Search for the cell housing the specified text and yield its [X, Y] center coordinate. 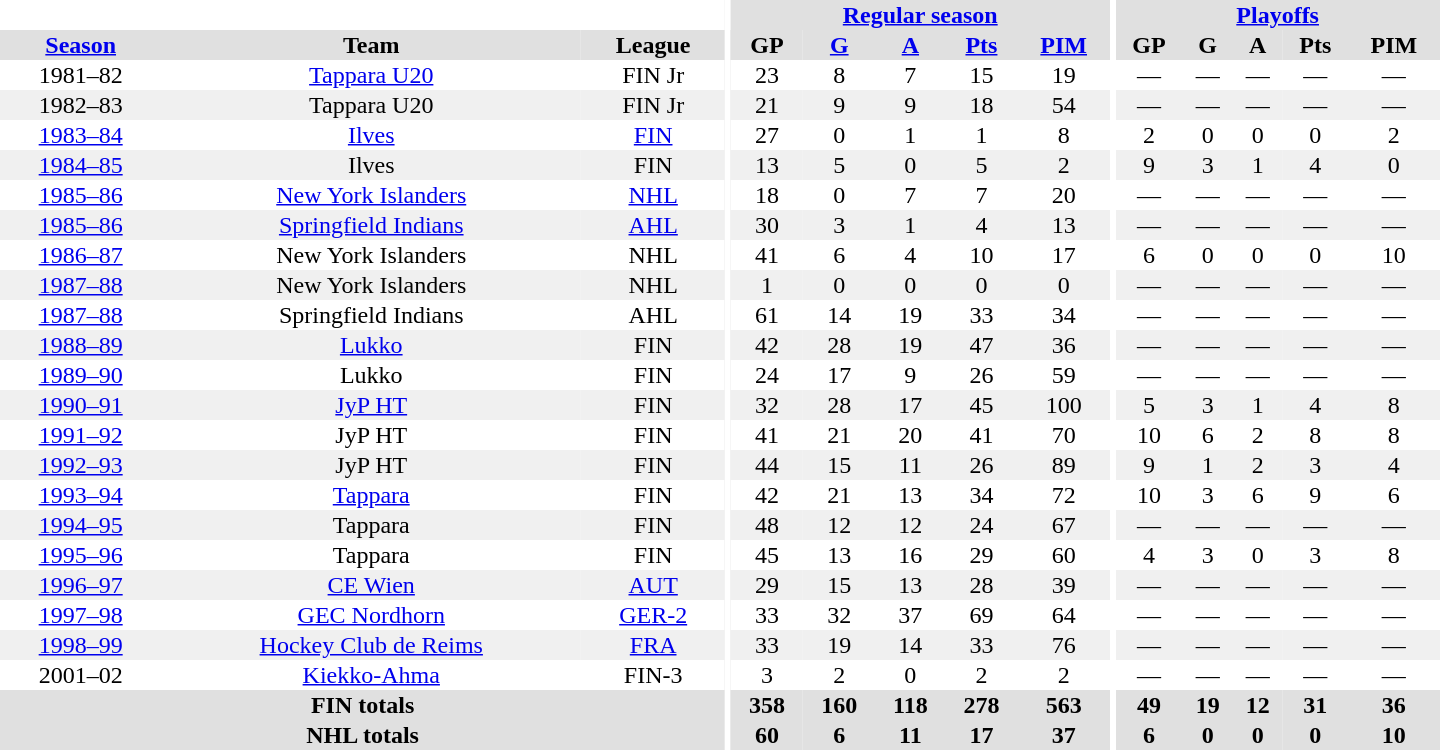
358 [767, 705]
FIN totals [362, 705]
49 [1148, 705]
118 [910, 705]
44 [767, 465]
61 [767, 315]
Regular season [920, 15]
69 [981, 615]
563 [1064, 705]
1997–98 [80, 615]
31 [1316, 705]
1989–90 [80, 375]
AUT [653, 585]
54 [1064, 105]
2001–02 [80, 675]
1986–87 [80, 255]
27 [767, 135]
Playoffs [1278, 15]
Season [80, 45]
72 [1064, 495]
1988–89 [80, 345]
FIN-3 [653, 675]
League [653, 45]
Team [371, 45]
89 [1064, 465]
39 [1064, 585]
1998–99 [80, 645]
Hockey Club de Reims [371, 645]
76 [1064, 645]
CE Wien [371, 585]
160 [839, 705]
Kiekko-Ahma [371, 675]
47 [981, 345]
59 [1064, 375]
67 [1064, 525]
1992–93 [80, 465]
1982–83 [80, 105]
1993–94 [80, 495]
1994–95 [80, 525]
1981–82 [80, 75]
1995–96 [80, 555]
GER-2 [653, 615]
1990–91 [80, 405]
1996–97 [80, 585]
278 [981, 705]
70 [1064, 435]
100 [1064, 405]
FRA [653, 645]
30 [767, 225]
NHL totals [362, 735]
GEC Nordhorn [371, 615]
48 [767, 525]
16 [910, 555]
1991–92 [80, 435]
64 [1064, 615]
23 [767, 75]
1984–85 [80, 165]
1983–84 [80, 135]
